Scan for the cell matching the given text and deliver its [x, y] coordinate at center. 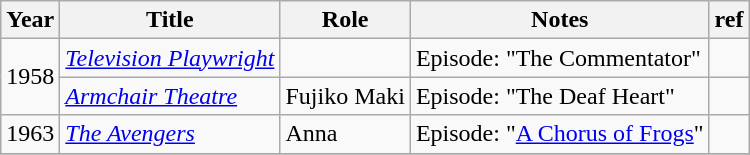
1963 [30, 134]
ref [729, 20]
Episode: "A Chorus of Frogs" [560, 134]
Fujiko Maki [345, 96]
Armchair Theatre [170, 96]
Notes [560, 20]
Title [170, 20]
1958 [30, 77]
Episode: "The Commentator" [560, 58]
Role [345, 20]
The Avengers [170, 134]
Year [30, 20]
Episode: "The Deaf Heart" [560, 96]
Television Playwright [170, 58]
Anna [345, 134]
